Return (X, Y) of the center of cell containing provided text 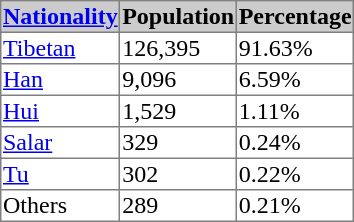
91.63% (294, 48)
Population (178, 17)
0.24% (294, 143)
302 (178, 174)
Salar (60, 143)
Tibetan (60, 48)
0.21% (294, 206)
9,096 (178, 80)
0.22% (294, 174)
289 (178, 206)
329 (178, 143)
1.11% (294, 111)
Han (60, 80)
126,395 (178, 48)
1,529 (178, 111)
6.59% (294, 80)
Others (60, 206)
Percentage (294, 17)
Tu (60, 174)
Nationality (60, 17)
Hui (60, 111)
